Determine the [X, Y] coordinate at the center of the cell enclosing the given text.  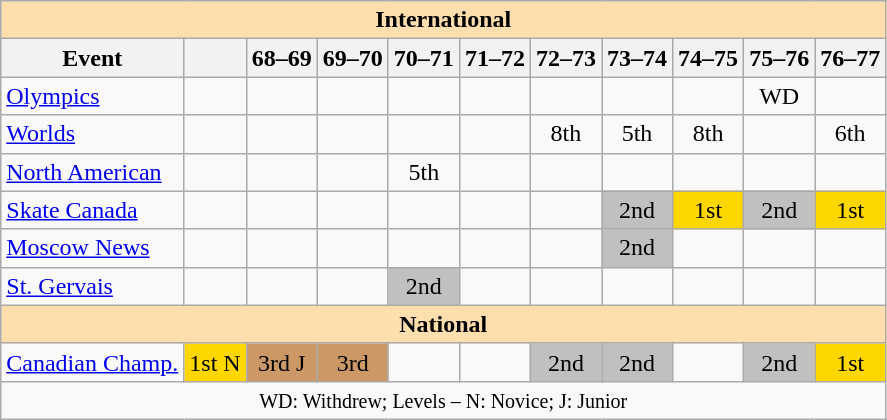
North American [92, 172]
1st N [215, 362]
Worlds [92, 134]
68–69 [282, 58]
Olympics [92, 96]
70–71 [424, 58]
St. Gervais [92, 286]
International [444, 20]
Moscow News [92, 248]
WD: Withdrew; Levels – N: Novice; J: Junior [444, 400]
6th [850, 134]
WD [780, 96]
74–75 [708, 58]
71–72 [494, 58]
Skate Canada [92, 210]
72–73 [566, 58]
75–76 [780, 58]
3rd J [282, 362]
69–70 [352, 58]
73–74 [638, 58]
Canadian Champ. [92, 362]
76–77 [850, 58]
3rd [352, 362]
National [444, 324]
Event [92, 58]
